From the cell containing the given text, extract its center point as (X, Y) coordinate. 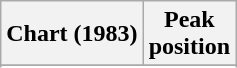
Peakposition (189, 34)
Chart (1983) (72, 34)
